Identify which cell holds the provided text, then report its (X, Y) central coordinate. 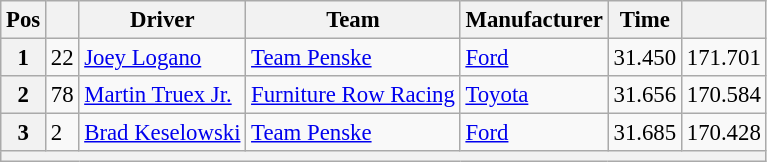
Toyota (534, 95)
Joey Logano (162, 58)
31.656 (644, 95)
78 (62, 95)
Pos (24, 20)
Brad Keselowski (162, 133)
Martin Truex Jr. (162, 95)
Furniture Row Racing (353, 95)
Manufacturer (534, 20)
170.428 (724, 133)
31.450 (644, 58)
22 (62, 58)
Team (353, 20)
31.685 (644, 133)
Driver (162, 20)
170.584 (724, 95)
3 (24, 133)
1 (24, 58)
171.701 (724, 58)
Time (644, 20)
